For the text-containing cell, return its midpoint in [X, Y] coordinate format. 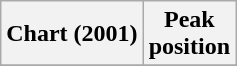
Peakposition [189, 34]
Chart (2001) [72, 34]
